Search for the cell housing the specified text and yield its (x, y) center coordinate. 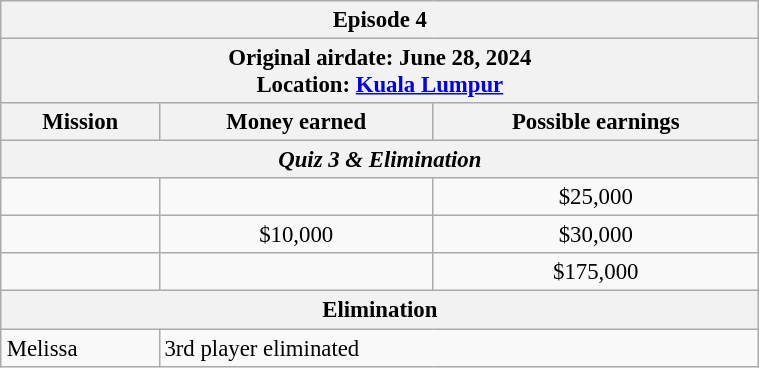
Episode 4 (380, 20)
Mission (80, 122)
Money earned (296, 122)
$30,000 (596, 235)
$175,000 (596, 272)
Melissa (80, 347)
3rd player eliminated (458, 347)
Quiz 3 & Elimination (380, 160)
$25,000 (596, 197)
$10,000 (296, 235)
Elimination (380, 310)
Possible earnings (596, 122)
Original airdate: June 28, 2024Location: Kuala Lumpur (380, 70)
